Identify which cell holds the provided text, then report its [x, y] central coordinate. 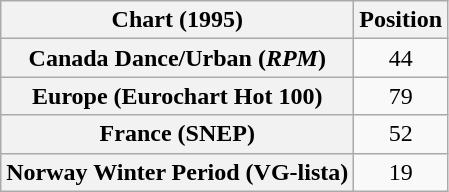
Europe (Eurochart Hot 100) [178, 96]
Norway Winter Period (VG-lista) [178, 172]
Canada Dance/Urban (RPM) [178, 58]
44 [401, 58]
52 [401, 134]
79 [401, 96]
Chart (1995) [178, 20]
19 [401, 172]
France (SNEP) [178, 134]
Position [401, 20]
